Output the [x, y] coordinate of the center of the cell containing the given text.  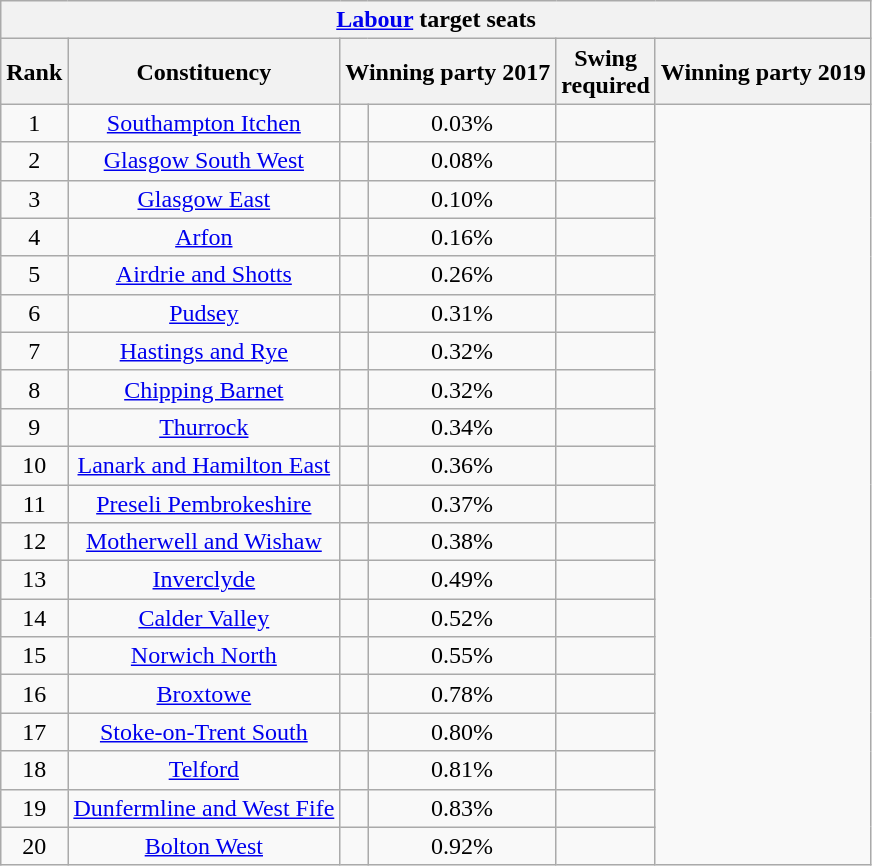
Chipping Barnet [204, 389]
Dunfermline and West Fife [204, 808]
0.92% [462, 846]
1 [34, 123]
0.36% [462, 465]
13 [34, 580]
Inverclyde [204, 580]
0.26% [462, 275]
17 [34, 732]
0.37% [462, 503]
0.03% [462, 123]
Constituency [204, 72]
Broxtowe [204, 694]
6 [34, 313]
Hastings and Rye [204, 351]
7 [34, 351]
15 [34, 656]
0.80% [462, 732]
Glasgow South West [204, 161]
11 [34, 503]
4 [34, 237]
12 [34, 542]
Bolton West [204, 846]
Calder Valley [204, 618]
9 [34, 427]
0.83% [462, 808]
Rank [34, 72]
Lanark and Hamilton East [204, 465]
Winning party 2017 [448, 72]
Motherwell and Wishaw [204, 542]
Thurrock [204, 427]
16 [34, 694]
Arfon [204, 237]
Winning party 2019 [763, 72]
8 [34, 389]
3 [34, 199]
14 [34, 618]
0.16% [462, 237]
Swingrequired [606, 72]
Southampton Itchen [204, 123]
Telford [204, 770]
10 [34, 465]
0.10% [462, 199]
Preseli Pembrokeshire [204, 503]
19 [34, 808]
0.34% [462, 427]
0.55% [462, 656]
0.31% [462, 313]
Stoke-on-Trent South [204, 732]
Pudsey [204, 313]
20 [34, 846]
18 [34, 770]
Glasgow East [204, 199]
Norwich North [204, 656]
0.78% [462, 694]
2 [34, 161]
0.49% [462, 580]
0.08% [462, 161]
0.81% [462, 770]
Labour target seats [436, 20]
0.52% [462, 618]
5 [34, 275]
Airdrie and Shotts [204, 275]
0.38% [462, 542]
